Determine the (x, y) coordinate at the center of the cell enclosing the given text.  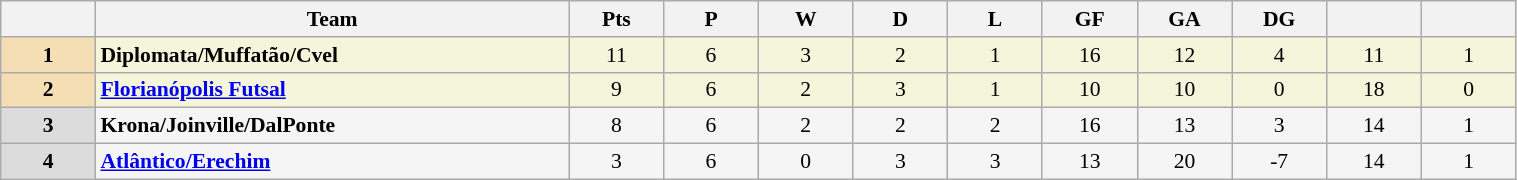
D (900, 19)
9 (616, 90)
Atlântico/Erechim (332, 162)
18 (1374, 90)
8 (616, 126)
Team (332, 19)
20 (1184, 162)
DG (1280, 19)
GF (1090, 19)
P (712, 19)
W (806, 19)
Florianópolis Futsal (332, 90)
12 (1184, 55)
-7 (1280, 162)
Krona/Joinville/DalPonte (332, 126)
Pts (616, 19)
L (996, 19)
Diplomata/Muffatão/Cvel (332, 55)
GA (1184, 19)
